From the cell containing the given text, extract its center point as [x, y] coordinate. 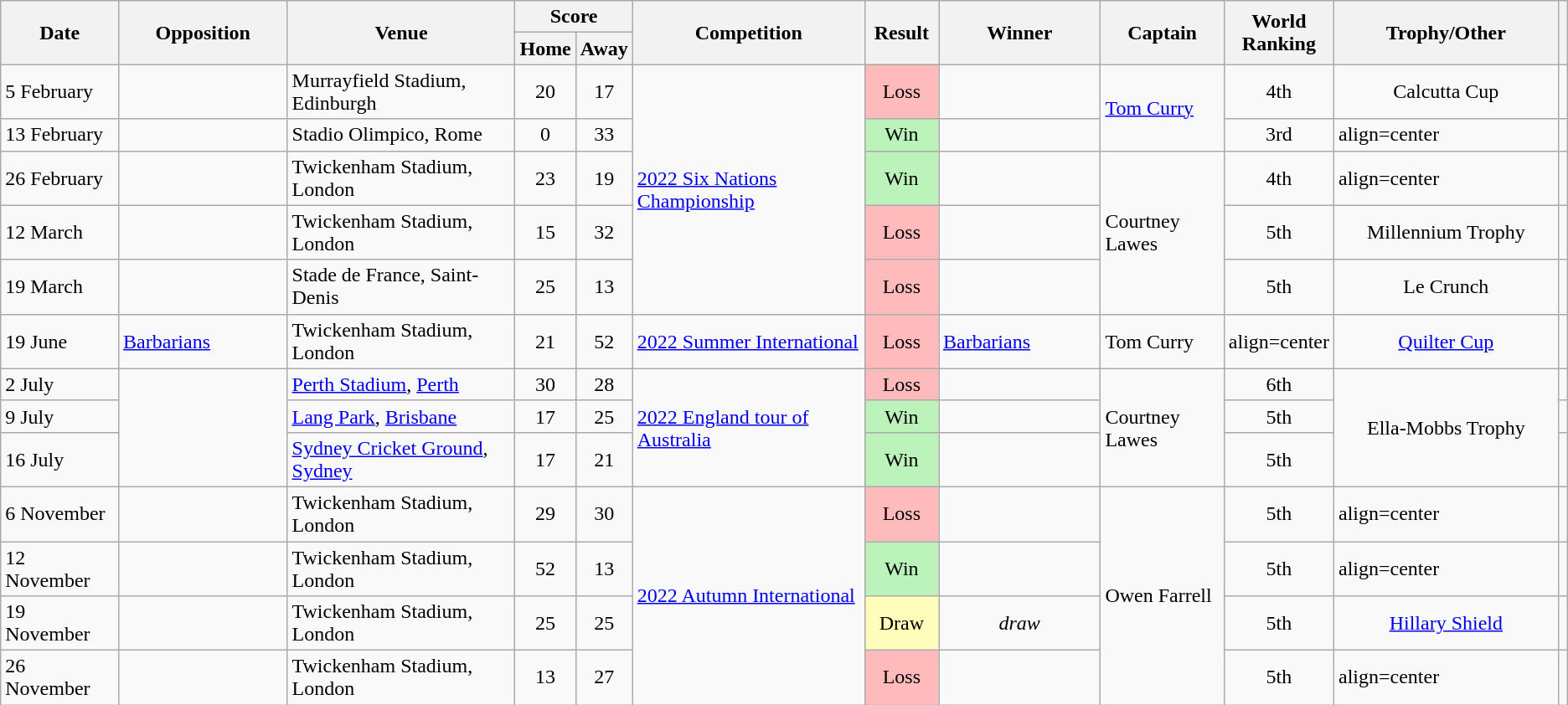
Owen Farrell [1163, 595]
Competition [749, 33]
2 July [60, 384]
Away [604, 49]
12 November [60, 568]
Lang Park, Brisbane [401, 416]
Millennium Trophy [1446, 233]
Draw [901, 623]
5 February [60, 92]
19 [604, 178]
13 February [60, 135]
19 November [60, 623]
Date [60, 33]
Result [901, 33]
2022 Six Nations Championship [749, 189]
19 June [60, 342]
Murrayfield Stadium, Edinburgh [401, 92]
Calcutta Cup [1446, 92]
6th [1278, 384]
23 [545, 178]
Stade de France, Saint-Denis [401, 286]
draw [1019, 623]
9 July [60, 416]
Captain [1163, 33]
Trophy/Other [1446, 33]
6 November [60, 514]
27 [604, 678]
Opposition [203, 33]
3rd [1278, 135]
15 [545, 233]
Le Crunch [1446, 286]
Quilter Cup [1446, 342]
Home [545, 49]
26 February [60, 178]
2022 Summer International [749, 342]
0 [545, 135]
12 March [60, 233]
20 [545, 92]
19 March [60, 286]
28 [604, 384]
2022 England tour of Australia [749, 427]
Venue [401, 33]
26 November [60, 678]
Winner [1019, 33]
Ella-Mobbs Trophy [1446, 427]
32 [604, 233]
Hillary Shield [1446, 623]
World Ranking [1278, 33]
33 [604, 135]
Sydney Cricket Ground, Sydney [401, 459]
Stadio Olimpico, Rome [401, 135]
2022 Autumn International [749, 595]
29 [545, 514]
Perth Stadium, Perth [401, 384]
16 July [60, 459]
Score [574, 17]
